Detect which cell encompasses the target text, then output its (X, Y) center coordinate. 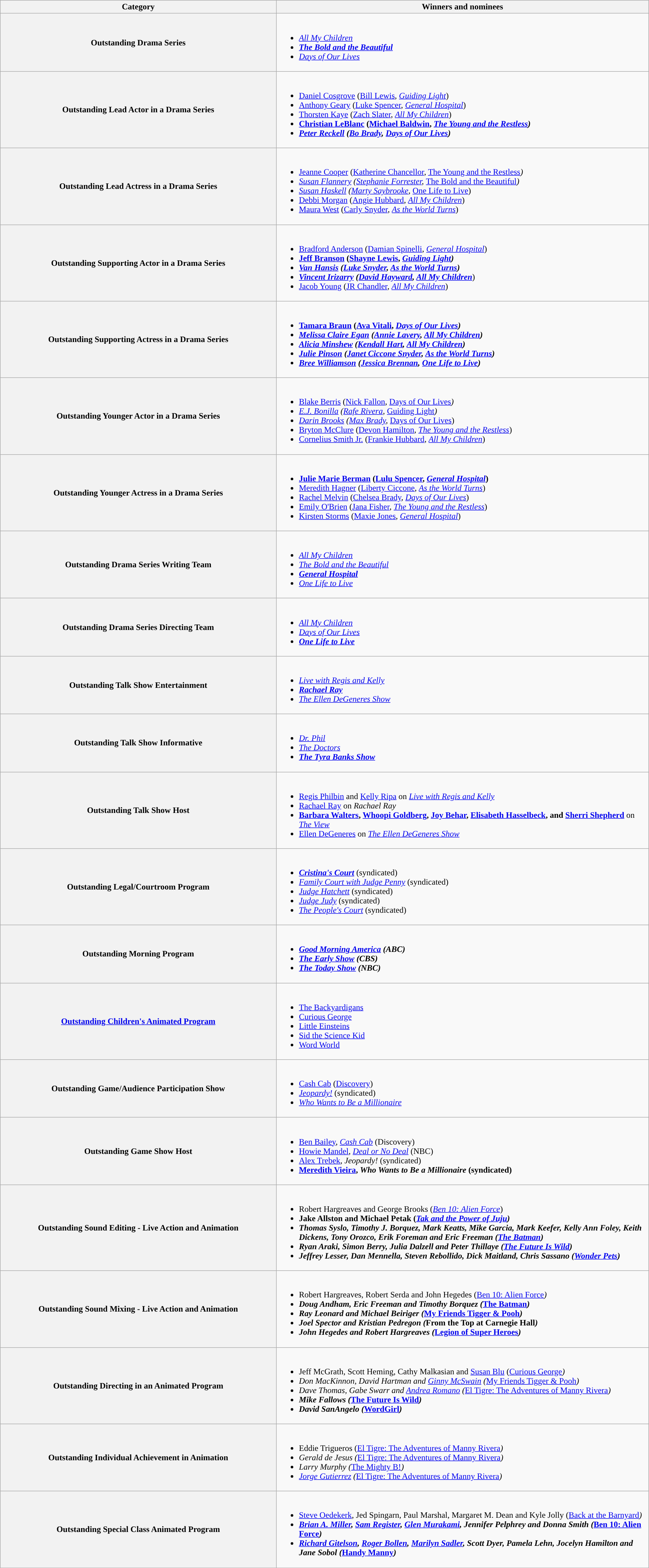
Outstanding Game/Audience Participation Show (138, 1089)
Outstanding Younger Actress in a Drama Series (138, 493)
Outstanding Morning Program (138, 954)
Outstanding Talk Show Informative (138, 743)
Outstanding Lead Actress in a Drama Series (138, 186)
Outstanding Sound Mixing - Live Action and Animation (138, 1309)
Outstanding Drama Series (138, 42)
Outstanding Directing in an Animated Program (138, 1385)
Outstanding Supporting Actress in a Drama Series (138, 340)
Outstanding Sound Editing - Live Action and Animation (138, 1228)
All My ChildrenDays of Our LivesOne Life to Live (462, 627)
Outstanding Younger Actor in a Drama Series (138, 416)
Outstanding Talk Show Entertainment (138, 685)
Outstanding Individual Achievement in Animation (138, 1457)
Outstanding Legal/Courtroom Program (138, 887)
Outstanding Lead Actor in a Drama Series (138, 110)
All My ChildrenThe Bold and the BeautifulGeneral HospitalOne Life to Live (462, 564)
Winners and nominees (462, 7)
Dr. PhilThe DoctorsThe Tyra Banks Show (462, 743)
All My ChildrenThe Bold and the BeautifulDays of Our Lives (462, 42)
Outstanding Special Class Animated Program (138, 1530)
Outstanding Talk Show Host (138, 810)
Live with Regis and KellyRachael RayThe Ellen DeGeneres Show (462, 685)
Outstanding Game Show Host (138, 1151)
Good Morning America (ABC)The Early Show (CBS)The Today Show (NBC) (462, 954)
Category (138, 7)
Outstanding Drama Series Directing Team (138, 627)
Outstanding Supporting Actor in a Drama Series (138, 263)
The BackyardigansCurious GeorgeLittle EinsteinsSid the Science KidWord World (462, 1022)
Outstanding Drama Series Writing Team (138, 564)
Cash Cab (Discovery)Jeopardy! (syndicated)Who Wants to Be a Millionaire (462, 1089)
Outstanding Children's Animated Program (138, 1022)
